Locate the cell with the specified text and output its (x, y) center coordinate. 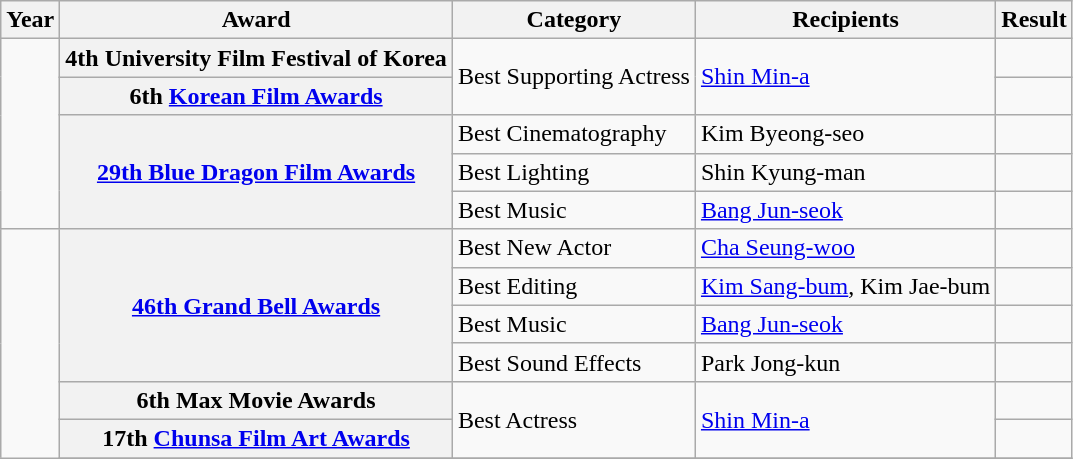
17th Chunsa Film Art Awards (256, 438)
6th Max Movie Awards (256, 400)
Recipients (845, 20)
Best New Actor (574, 248)
4th University Film Festival of Korea (256, 58)
Kim Byeong-seo (845, 134)
Best Cinematography (574, 134)
Park Jong-kun (845, 362)
Best Lighting (574, 172)
Best Actress (574, 419)
Shin Kyung-man (845, 172)
46th Grand Bell Awards (256, 305)
Kim Sang-bum, Kim Jae-bum (845, 286)
6th Korean Film Awards (256, 96)
Award (256, 20)
Best Sound Effects (574, 362)
Best Editing (574, 286)
Category (574, 20)
Best Supporting Actress (574, 77)
Cha Seung-woo (845, 248)
Result (1034, 20)
29th Blue Dragon Film Awards (256, 172)
Year (30, 20)
